Pinpoint the cell where the given text exists, returning its [X, Y] midpoint coordinate. 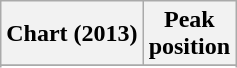
Peakposition [189, 34]
Chart (2013) [72, 34]
